Output the (x, y) coordinate of the center of the cell containing the given text.  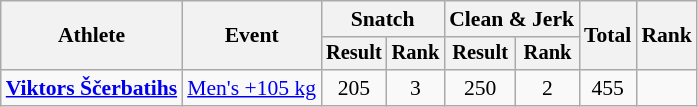
2 (548, 88)
Event (252, 36)
455 (608, 88)
Men's +105 kg (252, 88)
205 (354, 88)
Athlete (92, 36)
Clean & Jerk (512, 19)
250 (480, 88)
Snatch (382, 19)
Total (608, 36)
3 (416, 88)
Viktors Ščerbatihs (92, 88)
